Extract the (X, Y) coordinate from the center of the cell holding the provided text.  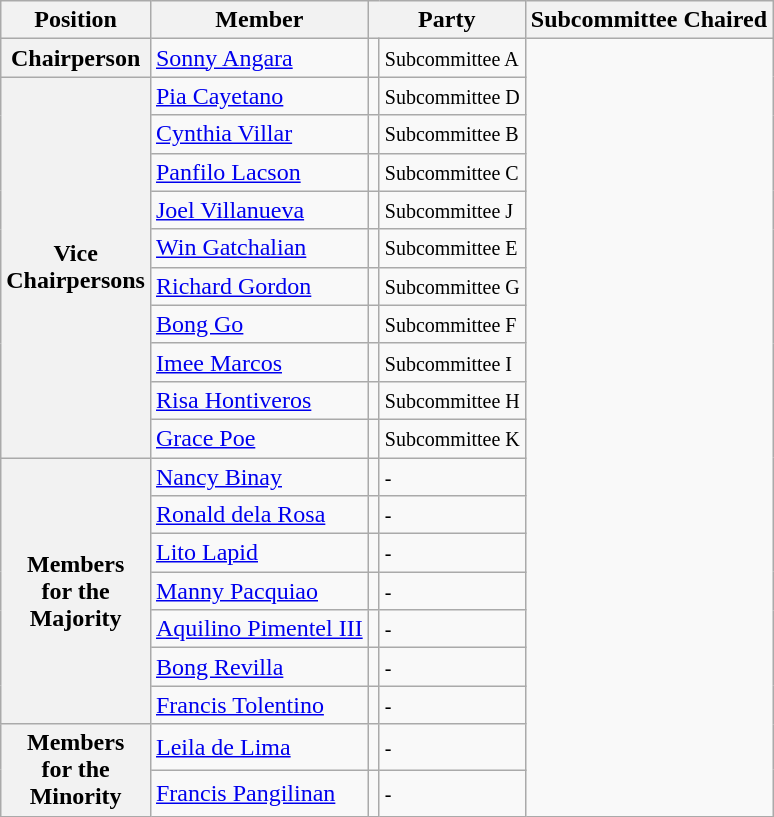
Subcommittee B (452, 134)
Win Gatchalian (259, 248)
Subcommittee E (452, 248)
Francis Pangilinan (259, 793)
Chairperson (76, 58)
Party (446, 20)
Imee Marcos (259, 362)
Grace Poe (259, 438)
Subcommittee J (452, 210)
Subcommittee K (452, 438)
Francis Tolentino (259, 705)
ViceChairpersons (76, 268)
Subcommittee H (452, 400)
Joel Villanueva (259, 210)
Leila de Lima (259, 747)
Subcommittee F (452, 324)
Subcommittee I (452, 362)
Subcommittee C (452, 172)
Bong Go (259, 324)
Richard Gordon (259, 286)
Membersfor theMajority (76, 591)
Membersfor theMinority (76, 770)
Sonny Angara (259, 58)
Bong Revilla (259, 667)
Panfilo Lacson (259, 172)
Cynthia Villar (259, 134)
Ronald dela Rosa (259, 515)
Member (259, 20)
Pia Cayetano (259, 96)
Lito Lapid (259, 553)
Aquilino Pimentel III (259, 629)
Manny Pacquiao (259, 591)
Risa Hontiveros (259, 400)
Subcommittee D (452, 96)
Subcommittee Chaired (648, 20)
Subcommittee G (452, 286)
Nancy Binay (259, 477)
Position (76, 20)
Subcommittee A (452, 58)
